Return the [x, y] coordinate for the center point of the cell that contains the specified text.  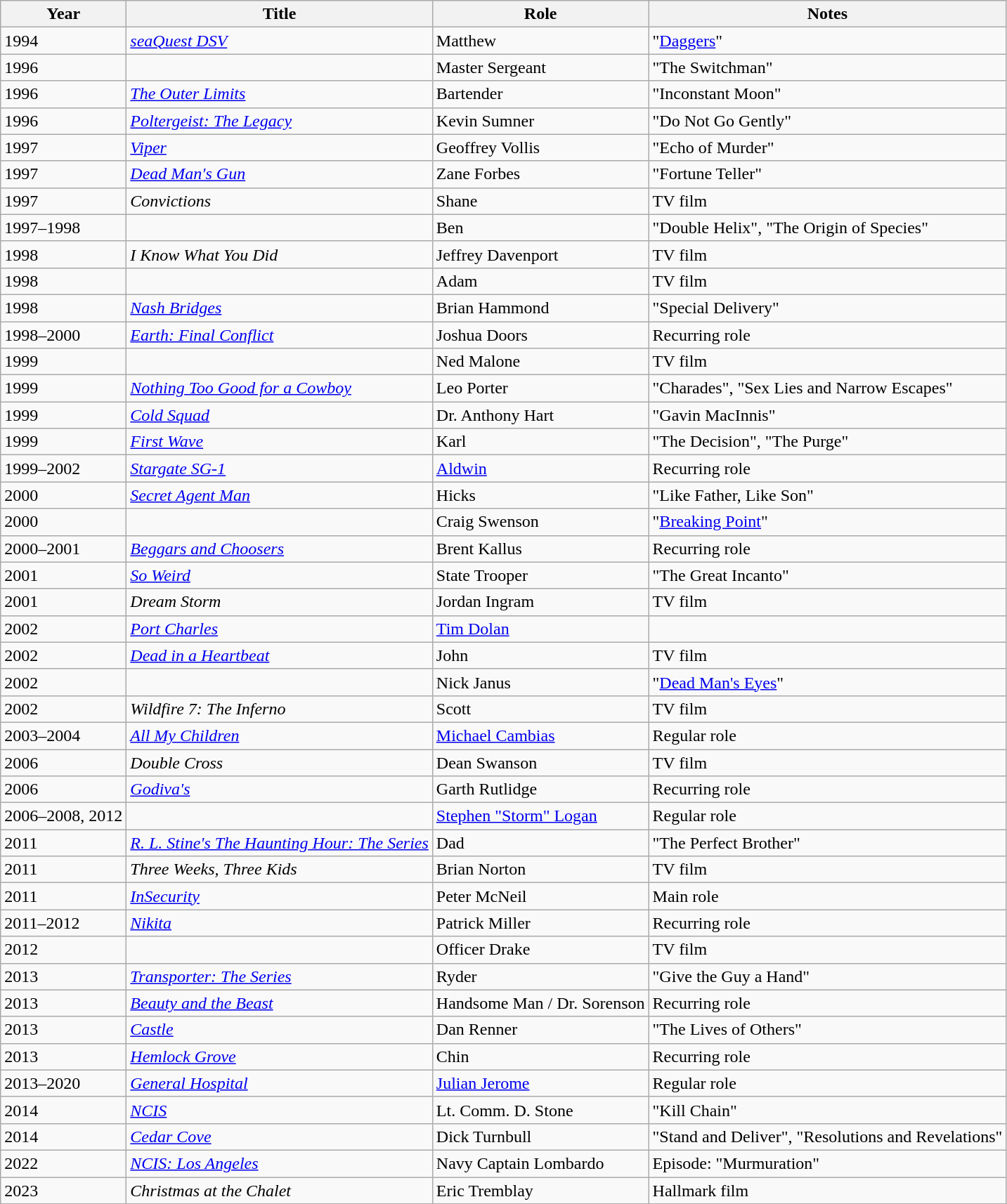
Scott [540, 709]
"Echo of Murder" [828, 148]
General Hospital [280, 1083]
Aldwin [540, 469]
Poltergeist: The Legacy [280, 121]
Garth Rutlidge [540, 790]
"The Great Incanto" [828, 575]
Patrick Miller [540, 923]
State Trooper [540, 575]
1999–2002 [63, 469]
1994 [63, 41]
Officer Drake [540, 950]
Dan Renner [540, 1030]
Brent Kallus [540, 549]
"Dead Man's Eyes" [828, 682]
"The Switchman" [828, 67]
Joshua Doors [540, 335]
Adam [540, 281]
Brian Hammond [540, 308]
"Do Not Go Gently" [828, 121]
R. L. Stine's The Haunting Hour: The Series [280, 843]
2023 [63, 1191]
Tim Dolan [540, 629]
"Kill Chain" [828, 1110]
Dad [540, 843]
"Inconstant Moon" [828, 94]
"The Perfect Brother" [828, 843]
Eric Tremblay [540, 1191]
Dean Swanson [540, 762]
Earth: Final Conflict [280, 335]
Julian Jerome [540, 1083]
Convictions [280, 201]
Kevin Sumner [540, 121]
1997–1998 [63, 228]
The Outer Limits [280, 94]
Year [63, 14]
Ned Malone [540, 362]
Nick Janus [540, 682]
seaQuest DSV [280, 41]
"Daggers" [828, 41]
Secret Agent Man [280, 495]
Master Sergeant [540, 67]
2006–2008, 2012 [63, 816]
"Fortune Teller" [828, 174]
Shane [540, 201]
2000–2001 [63, 549]
Karl [540, 442]
Cold Squad [280, 415]
"The Decision", "The Purge" [828, 442]
2003–2004 [63, 735]
Viper [280, 148]
Navy Captain Lombardo [540, 1163]
Ben [540, 228]
First Wave [280, 442]
Christmas at the Chalet [280, 1191]
"Breaking Point" [828, 522]
2011–2012 [63, 923]
Hemlock Grove [280, 1056]
Jeffrey Davenport [540, 254]
Castle [280, 1030]
2013–2020 [63, 1083]
Nikita [280, 923]
Role [540, 14]
Leo Porter [540, 388]
"Like Father, Like Son" [828, 495]
Dr. Anthony Hart [540, 415]
Peter McNeil [540, 896]
Main role [828, 896]
NCIS [280, 1110]
Brian Norton [540, 870]
Nothing Too Good for a Cowboy [280, 388]
"Gavin MacInnis" [828, 415]
Chin [540, 1056]
"Special Delivery" [828, 308]
All My Children [280, 735]
Dream Storm [280, 602]
Handsome Man / Dr. Sorenson [540, 1003]
Beggars and Choosers [280, 549]
Transporter: The Series [280, 976]
"Charades", "Sex Lies and Narrow Escapes" [828, 388]
Lt. Comm. D. Stone [540, 1110]
Three Weeks, Three Kids [280, 870]
Beauty and the Beast [280, 1003]
"The Lives of Others" [828, 1030]
2022 [63, 1163]
2012 [63, 950]
Wildfire 7: The Inferno [280, 709]
Bartender [540, 94]
InSecurity [280, 896]
Ryder [540, 976]
So Weird [280, 575]
Dick Turnbull [540, 1137]
Matthew [540, 41]
"Give the Guy a Hand" [828, 976]
1998–2000 [63, 335]
Geoffrey Vollis [540, 148]
Stephen "Storm" Logan [540, 816]
I Know What You Did [280, 254]
"Double Helix", "The Origin of Species" [828, 228]
Dead Man's Gun [280, 174]
"Stand and Deliver", "Resolutions and Revelations" [828, 1137]
Double Cross [280, 762]
Godiva's [280, 790]
Cedar Cove [280, 1137]
Port Charles [280, 629]
Zane Forbes [540, 174]
Nash Bridges [280, 308]
Craig Swenson [540, 522]
Hallmark film [828, 1191]
Dead in a Heartbeat [280, 655]
John [540, 655]
Hicks [540, 495]
Title [280, 14]
Episode: "Murmuration" [828, 1163]
Stargate SG-1 [280, 469]
Notes [828, 14]
NCIS: Los Angeles [280, 1163]
Michael Cambias [540, 735]
Jordan Ingram [540, 602]
